Capture the cell that displays the provided text and extract its [X, Y] central coordinate. 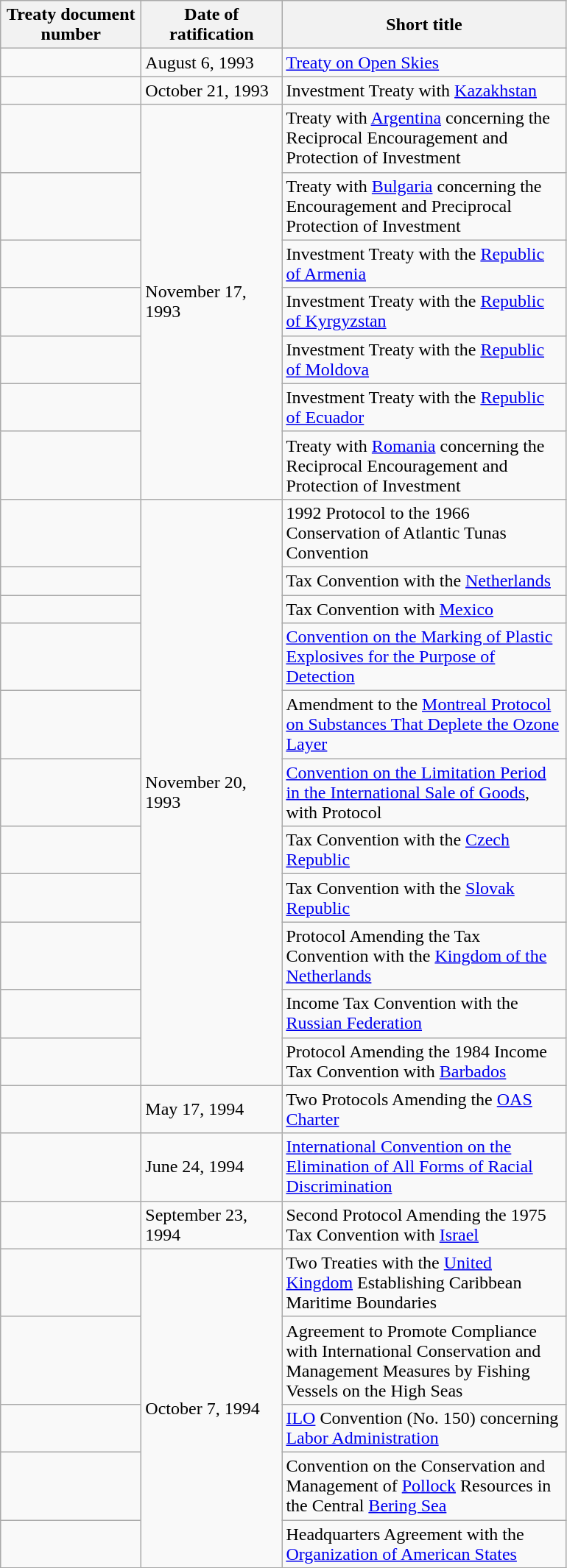
Convention on the Conservation and Management of Pollock Resources in the Central Bering Sea [424, 1486]
Investment Treaty with the Republic of Armenia [424, 263]
Income Tax Convention with the Russian Federation [424, 1014]
ILO Convention (No. 150) concerning Labor Administration [424, 1427]
November 17, 1993 [212, 302]
Tax Convention with Mexico [424, 609]
Treaty on Open Skies [424, 63]
November 20, 1993 [212, 792]
1992 Protocol to the 1966 Conservation of Atlantic Tunas Convention [424, 533]
June 24, 1994 [212, 1167]
October 7, 1994 [212, 1408]
Tax Convention with the Czech Republic [424, 851]
May 17, 1994 [212, 1110]
Date of ratification [212, 25]
Second Protocol Amending the 1975 Tax Convention with Israel [424, 1224]
Tax Convention with the Slovak Republic [424, 898]
Amendment to the Montreal Protocol on Substances That Deplete the Ozone Layer [424, 725]
August 6, 1993 [212, 63]
Two Protocols Amending the OAS Charter [424, 1110]
Protocol Amending the 1984 Income Tax Convention with Barbados [424, 1061]
Treaty document number [71, 25]
Investment Treaty with the Republic of Kyrgyzstan [424, 312]
Headquarters Agreement with the Organization of American States [424, 1544]
Treaty with Romania concerning the Reciprocal Encouragement and Protection of Investment [424, 465]
September 23, 1994 [212, 1224]
Convention on the Limitation Period in the International Sale of Goods, with Protocol [424, 792]
Investment Treaty with Kazakhstan [424, 91]
Investment Treaty with the Republic of Ecuador [424, 408]
Agreement to Promote Compliance with International Conservation and Management Measures by Fishing Vessels on the High Seas [424, 1360]
Short title [424, 25]
Investment Treaty with the Republic of Moldova [424, 359]
International Convention on the Elimination of All Forms of Racial Discrimination [424, 1167]
October 21, 1993 [212, 91]
Treaty with Bulgaria concerning the Encouragement and Preciprocal Protection of Investment [424, 206]
Treaty with Argentina concerning the Reciprocal Encouragement and Protection of Investment [424, 138]
Protocol Amending the Tax Convention with the Kingdom of the Netherlands [424, 956]
Two Treaties with the United Kingdom Establishing Caribbean Maritime Boundaries [424, 1283]
Tax Convention with the Netherlands [424, 581]
Convention on the Marking of Plastic Explosives for the Purpose of Detection [424, 657]
